Search for the cell housing the specified text and yield its [X, Y] center coordinate. 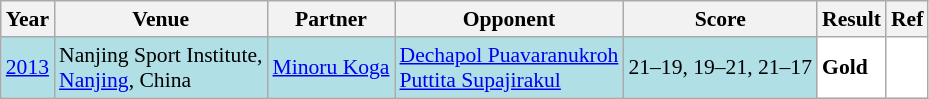
Opponent [508, 19]
Minoru Koga [330, 68]
2013 [28, 68]
Gold [852, 68]
Nanjing Sport Institute,Nanjing, China [160, 68]
Result [852, 19]
21–19, 19–21, 21–17 [720, 68]
Partner [330, 19]
Venue [160, 19]
Ref [907, 19]
Score [720, 19]
Dechapol Puavaranukroh Puttita Supajirakul [508, 68]
Year [28, 19]
